Detect which cell encompasses the target text, then output its [X, Y] center coordinate. 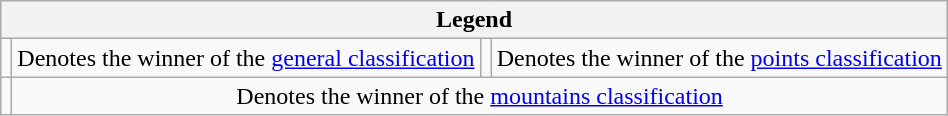
Legend [474, 20]
Denotes the winner of the general classification [246, 58]
Denotes the winner of the mountains classification [480, 96]
Denotes the winner of the points classification [719, 58]
